Pinpoint the cell where the given text exists, returning its (X, Y) midpoint coordinate. 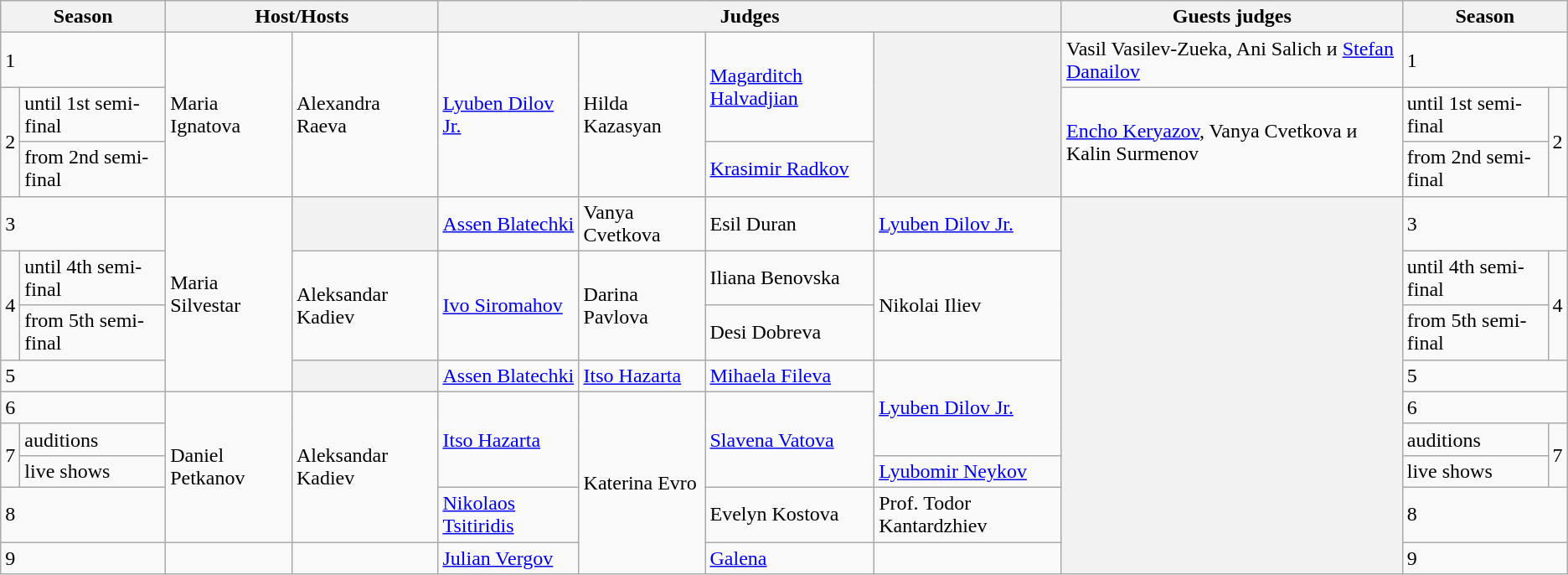
Prof. Todor Kantardzhiev (968, 515)
Maria Silvestar (230, 293)
Host/Hosts (302, 17)
Guests judges (1231, 17)
Desi Dobreva (790, 332)
Vasil Vasilev-Zueka, Ani Salich и Stefan Danailov (1231, 60)
Mihaela Fileva (790, 376)
Slavena Vatova (790, 439)
Hilda Kazasyan (642, 114)
Katerina Evro (642, 483)
Galena (790, 557)
Esil Duran (790, 223)
Ivo Siromahov (508, 305)
Lyubomir Neykov (968, 471)
Encho Keryazov, Vanya Cvetkova и Kalin Surmenov (1231, 142)
Nikolaos Tsitiridis (508, 515)
Krasimir Radkov (790, 169)
Alexandra Raeva (365, 114)
Magarditch Halvadjian (790, 87)
Evelyn Kostova (790, 515)
Julian Vergov (508, 557)
Judges (750, 17)
Iliana Benovska (790, 278)
Vanya Cvetkova (642, 223)
Darina Pavlova (642, 305)
Nikolai Iliev (968, 305)
Maria Ignatova (230, 114)
Daniel Petkanov (230, 466)
